Return the (x, y) coordinate for the center point of the cell that contains the specified text.  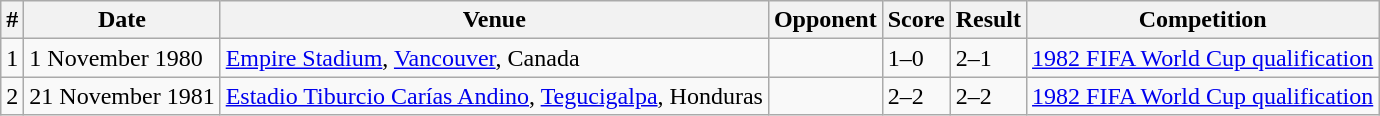
21 November 1981 (122, 96)
Result (988, 20)
1 (12, 58)
2–1 (988, 58)
Competition (1203, 20)
Empire Stadium, Vancouver, Canada (494, 58)
Venue (494, 20)
Opponent (825, 20)
1–0 (916, 58)
Date (122, 20)
1 November 1980 (122, 58)
2 (12, 96)
Score (916, 20)
Estadio Tiburcio Carías Andino, Tegucigalpa, Honduras (494, 96)
# (12, 20)
